Return [X, Y] of the center of cell containing provided text 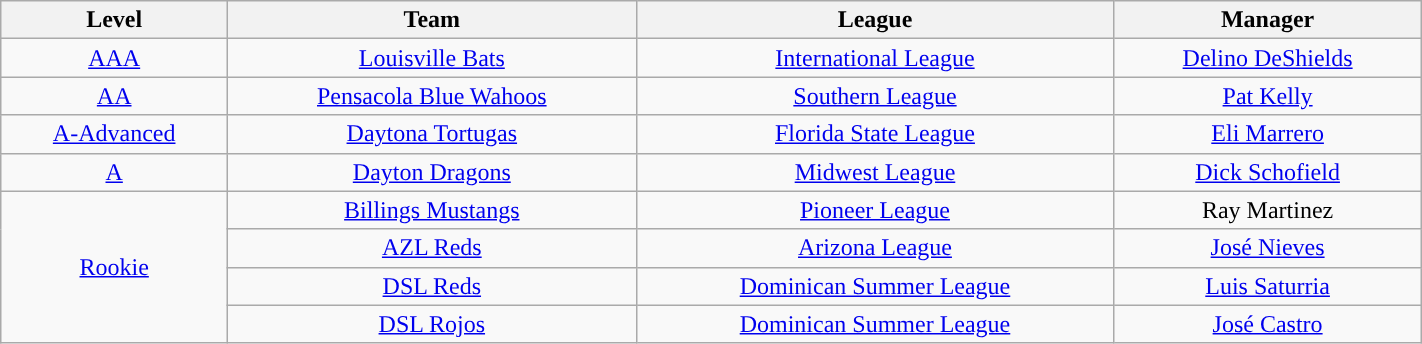
AA [114, 96]
AAA [114, 58]
DSL Reds [432, 286]
Midwest League [875, 172]
Louisville Bats [432, 58]
Southern League [875, 96]
Team [432, 20]
Delino DeShields [1268, 58]
Dayton Dragons [432, 172]
Luis Saturria [1268, 286]
Eli Marrero [1268, 134]
League [875, 20]
A [114, 172]
José Castro [1268, 324]
Manager [1268, 20]
Pat Kelly [1268, 96]
Ray Martinez [1268, 210]
Dick Schofield [1268, 172]
Arizona League [875, 248]
International League [875, 58]
AZL Reds [432, 248]
DSL Rojos [432, 324]
Pensacola Blue Wahoos [432, 96]
Florida State League [875, 134]
Level [114, 20]
Rookie [114, 267]
A-Advanced [114, 134]
Pioneer League [875, 210]
Daytona Tortugas [432, 134]
Billings Mustangs [432, 210]
José Nieves [1268, 248]
